Determine the [x, y] coordinate at the center of the cell enclosing the given text.  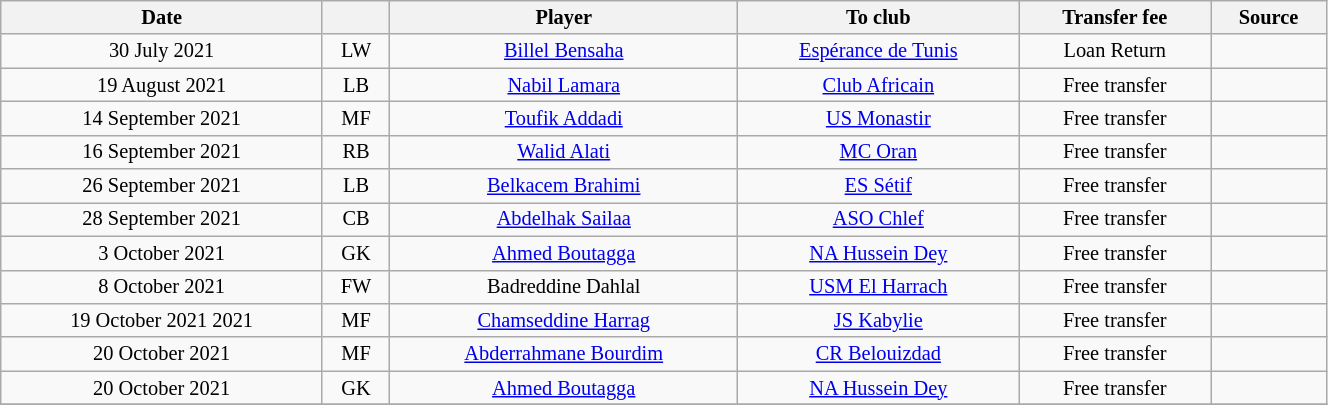
ES Sétif [878, 186]
Loan Return [1115, 51]
Badreddine Dahlal [564, 287]
MC Oran [878, 152]
19 October 2021 2021 [162, 320]
CB [356, 219]
Espérance de Tunis [878, 51]
30 July 2021 [162, 51]
LW [356, 51]
ASO Chlef [878, 219]
Belkacem Brahimi [564, 186]
28 September 2021 [162, 219]
Toufik Addadi [564, 118]
Abderrahmane Bourdim [564, 354]
8 October 2021 [162, 287]
Billel Bensaha [564, 51]
Walid Alati [564, 152]
26 September 2021 [162, 186]
Date [162, 17]
To club [878, 17]
RB [356, 152]
14 September 2021 [162, 118]
Club Africain [878, 85]
USM El Harrach [878, 287]
CR Belouizdad [878, 354]
Player [564, 17]
FW [356, 287]
19 August 2021 [162, 85]
JS Kabylie [878, 320]
US Monastir [878, 118]
Chamseddine Harrag [564, 320]
Transfer fee [1115, 17]
Abdelhak Sailaa [564, 219]
16 September 2021 [162, 152]
Source [1269, 17]
Nabil Lamara [564, 85]
3 October 2021 [162, 253]
